For the text-containing cell, return its midpoint in [x, y] coordinate format. 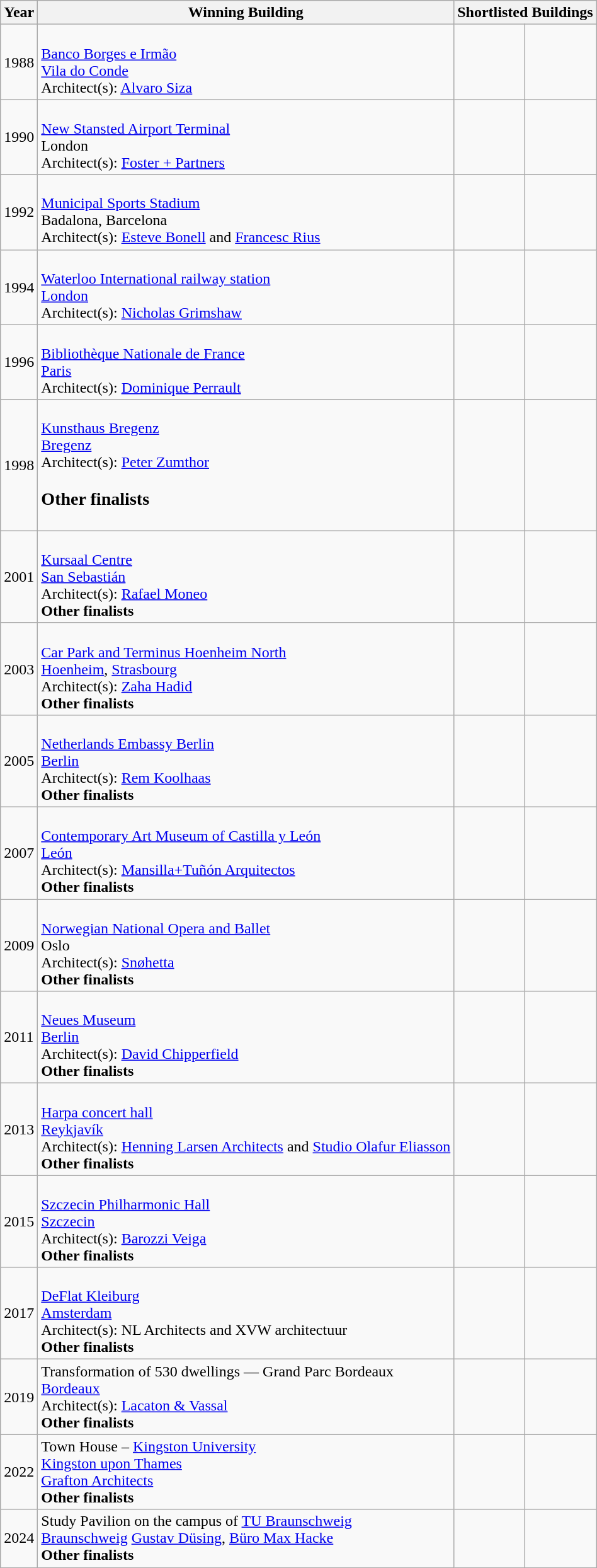
1990 [19, 137]
Harpa concert hall ReykjavíkArchitect(s): Henning Larsen Architects and Studio Olafur EliassonOther finalists [246, 1129]
Kunsthaus Bregenz BregenzArchitect(s): Peter ZumthorOther finalists [246, 465]
DeFlat Kleiburg AmsterdamArchitect(s): NL Architects and XVW architectuurOther finalists [246, 1313]
2009 [19, 945]
Norwegian National Opera and Ballet OsloArchitect(s): SnøhettaOther finalists [246, 945]
1994 [19, 287]
Shortlisted Buildings [525, 13]
1998 [19, 465]
2022 [19, 1472]
1992 [19, 212]
2011 [19, 1037]
1996 [19, 362]
Car Park and Terminus Hoenheim North Hoenheim, StrasbourgArchitect(s): Zaha HadidOther finalists [246, 669]
Winning Building [246, 13]
2015 [19, 1221]
Transformation of 530 dwellings — Grand Parc Bordeaux BordeauxArchitect(s): Lacaton & VassalOther finalists [246, 1397]
2003 [19, 669]
Municipal Sports Stadium Badalona, BarcelonaArchitect(s): Esteve Bonell and Francesc Rius [246, 212]
Neues Museum BerlinArchitect(s): David ChipperfieldOther finalists [246, 1037]
Bibliothèque Nationale de France ParisArchitect(s): Dominique Perrault [246, 362]
2019 [19, 1397]
Contemporary Art Museum of Castilla y León LeónArchitect(s): Mansilla+Tuñón ArquitectosOther finalists [246, 853]
Netherlands Embassy Berlin BerlinArchitect(s): Rem KoolhaasOther finalists [246, 761]
Banco Borges e Irmão Vila do CondeArchitect(s): Alvaro Siza [246, 62]
Kursaal Centre San SebastiánArchitect(s): Rafael MoneoOther finalists [246, 577]
Town House – Kingston University Kingston upon ThamesGrafton ArchitectsOther finalists [246, 1472]
2024 [19, 1538]
Study Pavilion on the campus of TU BraunschweigBraunschweig Gustav Düsing, Büro Max HackeOther finalists [246, 1538]
2005 [19, 761]
2017 [19, 1313]
Year [19, 13]
New Stansted Airport Terminal LondonArchitect(s): Foster + Partners [246, 137]
2013 [19, 1129]
2007 [19, 853]
Waterloo International railway station LondonArchitect(s): Nicholas Grimshaw [246, 287]
2001 [19, 577]
Szczecin Philharmonic Hall SzczecinArchitect(s): Barozzi VeigaOther finalists [246, 1221]
1988 [19, 62]
